Find where the given text appears and provide that cell's center as (x, y) coordinate. 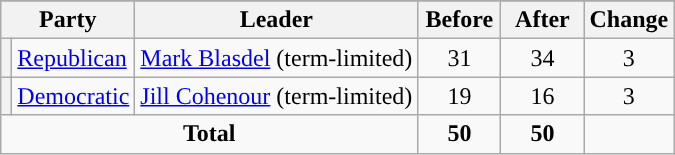
Party (68, 20)
Democratic (74, 96)
19 (460, 96)
Total (210, 134)
16 (542, 96)
34 (542, 58)
Republican (74, 58)
After (542, 20)
Leader (276, 20)
Change (629, 20)
Jill Cohenour (term-limited) (276, 96)
31 (460, 58)
Mark Blasdel (term-limited) (276, 58)
Before (460, 20)
